Return (X, Y) of the center of cell containing provided text 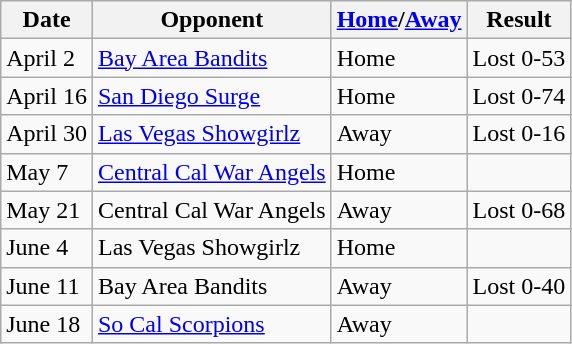
June 4 (47, 248)
Home/Away (399, 20)
Lost 0-74 (519, 96)
June 11 (47, 286)
So Cal Scorpions (212, 324)
May 21 (47, 210)
Date (47, 20)
Result (519, 20)
San Diego Surge (212, 96)
Lost 0-68 (519, 210)
Opponent (212, 20)
June 18 (47, 324)
April 16 (47, 96)
Lost 0-16 (519, 134)
April 30 (47, 134)
Lost 0-53 (519, 58)
April 2 (47, 58)
Lost 0-40 (519, 286)
May 7 (47, 172)
